Output the [X, Y] coordinate of the center of the cell containing the given text.  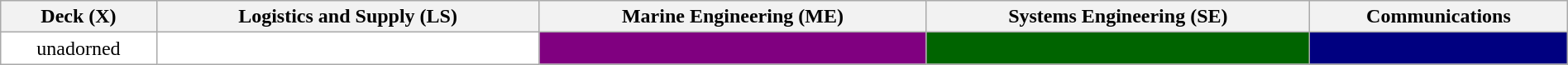
Deck (X) [79, 17]
unadorned [79, 48]
Systems Engineering (SE) [1118, 17]
Communications [1439, 17]
Logistics and Supply (LS) [347, 17]
Marine Engineering (ME) [733, 17]
